Find where the given text appears and provide that cell's center as (x, y) coordinate. 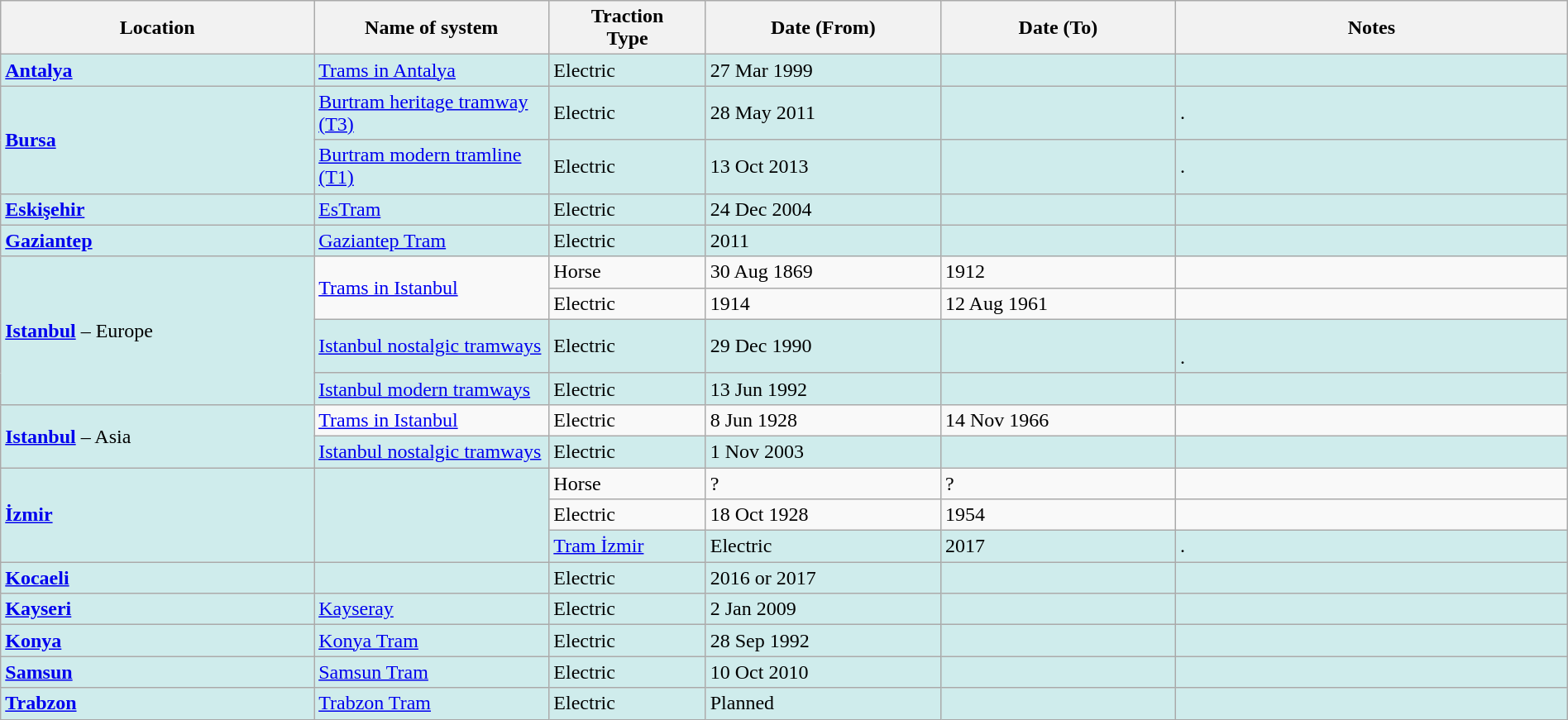
27 Mar 1999 (823, 70)
28 Sep 1992 (823, 641)
12 Aug 1961 (1058, 303)
1 Nov 2003 (823, 451)
Samsun Tram (432, 672)
Kayseray (432, 609)
Date (From) (823, 28)
1914 (823, 303)
Planned (823, 703)
Samsun (157, 672)
2011 (823, 241)
1954 (1058, 515)
Date (To) (1058, 28)
Tram İzmir (627, 546)
24 Dec 2004 (823, 209)
Istanbul – Asia (157, 436)
Kayseri (157, 609)
Eskişehir (157, 209)
TractionType (627, 28)
Konya Tram (432, 641)
Gaziantep (157, 241)
10 Oct 2010 (823, 672)
Konya (157, 641)
Name of system (432, 28)
1912 (1058, 272)
Trams in Antalya (432, 70)
İzmir (157, 515)
28 May 2011 (823, 112)
2 Jan 2009 (823, 609)
13 Jun 1992 (823, 389)
29 Dec 1990 (823, 346)
Trabzon Tram (432, 703)
2016 or 2017 (823, 578)
Bursa (157, 140)
30 Aug 1869 (823, 272)
Gaziantep Tram (432, 241)
13 Oct 2013 (823, 167)
18 Oct 1928 (823, 515)
EsTram (432, 209)
Istanbul – Europe (157, 331)
14 Nov 1966 (1058, 420)
Trabzon (157, 703)
Burtram modern tramline (T1) (432, 167)
Notes (1372, 28)
8 Jun 1928 (823, 420)
Location (157, 28)
2017 (1058, 546)
Istanbul modern tramways (432, 389)
Antalya (157, 70)
Burtram heritage tramway (T3) (432, 112)
Kocaeli (157, 578)
